Identify which cell holds the provided text, then report its (x, y) central coordinate. 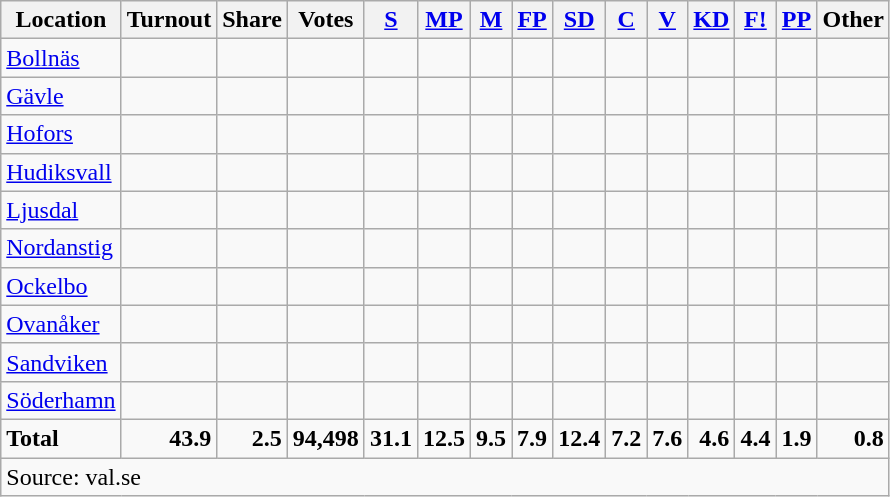
Sandviken (61, 362)
Source: val.se (446, 477)
MP (444, 20)
M (492, 20)
Ockelbo (61, 286)
7.6 (668, 438)
4.6 (712, 438)
Hofors (61, 134)
43.9 (169, 438)
Nordanstig (61, 248)
2.5 (252, 438)
Turnout (169, 20)
0.8 (853, 438)
Bollnäs (61, 58)
12.4 (580, 438)
Ovanåker (61, 324)
S (390, 20)
C (626, 20)
7.9 (532, 438)
12.5 (444, 438)
FP (532, 20)
Gävle (61, 96)
Votes (326, 20)
KD (712, 20)
Share (252, 20)
Söderhamn (61, 400)
Location (61, 20)
31.1 (390, 438)
Ljusdal (61, 210)
7.2 (626, 438)
1.9 (796, 438)
F! (756, 20)
Total (61, 438)
9.5 (492, 438)
Hudiksvall (61, 172)
SD (580, 20)
PP (796, 20)
V (668, 20)
4.4 (756, 438)
Other (853, 20)
94,498 (326, 438)
